Return (x, y) of the center of cell containing provided text 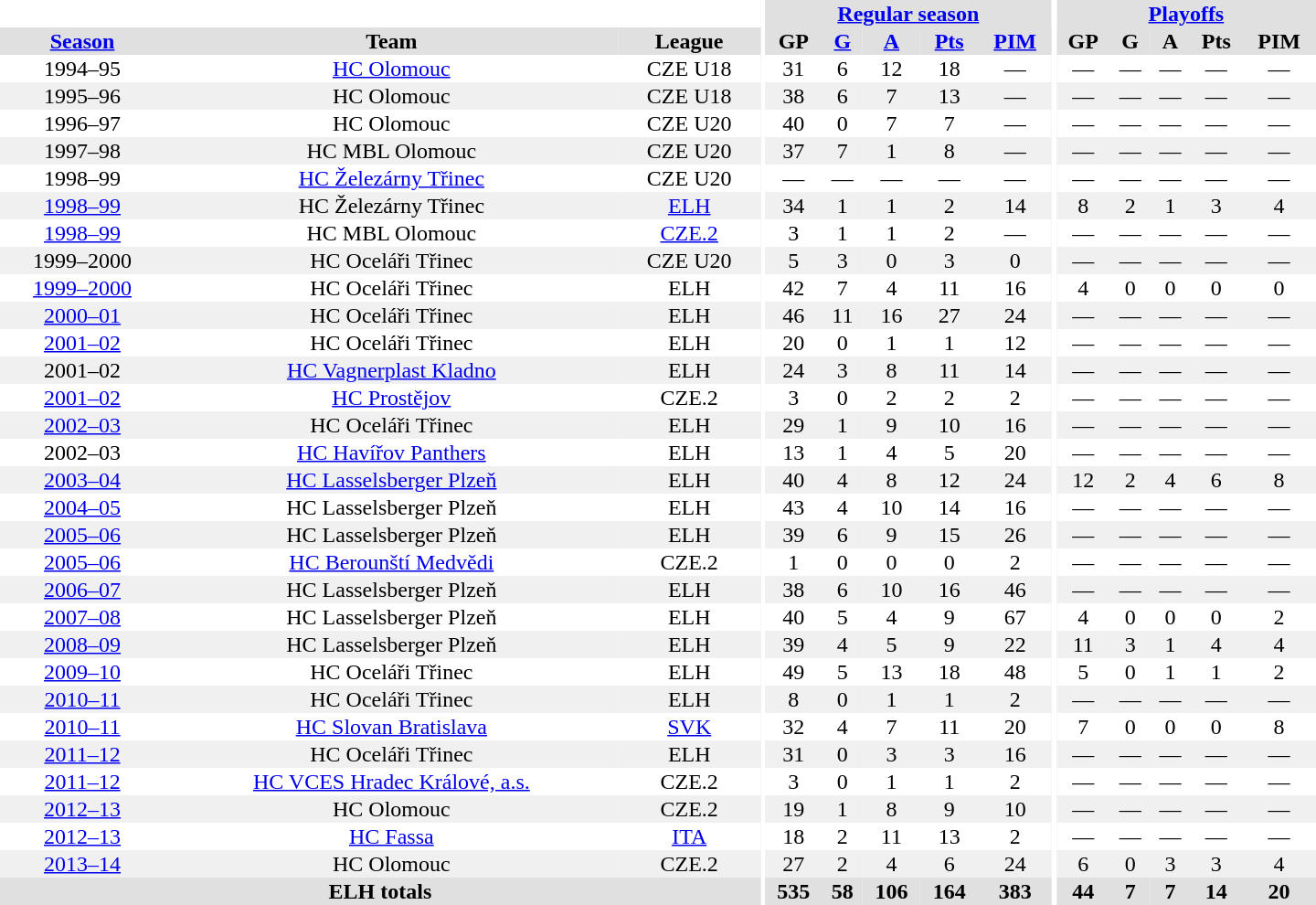
League (689, 41)
164 (949, 891)
HC Havířov Panthers (391, 452)
2008–09 (82, 644)
SVK (689, 727)
1996–97 (82, 123)
2013–14 (82, 864)
HC Prostějov (391, 398)
37 (793, 151)
2004–05 (82, 507)
32 (793, 727)
Team (391, 41)
43 (793, 507)
2007–08 (82, 617)
ELH totals (380, 891)
58 (843, 891)
HC Fassa (391, 836)
535 (793, 891)
2003–04 (82, 480)
1994–95 (82, 69)
42 (793, 288)
383 (1014, 891)
1997–98 (82, 151)
HC VCES Hradec Králové, a.s. (391, 782)
49 (793, 672)
48 (1014, 672)
22 (1014, 644)
26 (1014, 535)
Playoffs (1186, 14)
44 (1084, 891)
67 (1014, 617)
15 (949, 535)
Regular season (908, 14)
2006–07 (82, 590)
HC Vagnerplast Kladno (391, 370)
2009–10 (82, 672)
HC Berounští Medvědi (391, 562)
19 (793, 809)
34 (793, 206)
106 (892, 891)
HC Slovan Bratislava (391, 727)
Season (82, 41)
1995–96 (82, 96)
ITA (689, 836)
2000–01 (82, 315)
29 (793, 425)
